For the text-containing cell, return its midpoint in [X, Y] coordinate format. 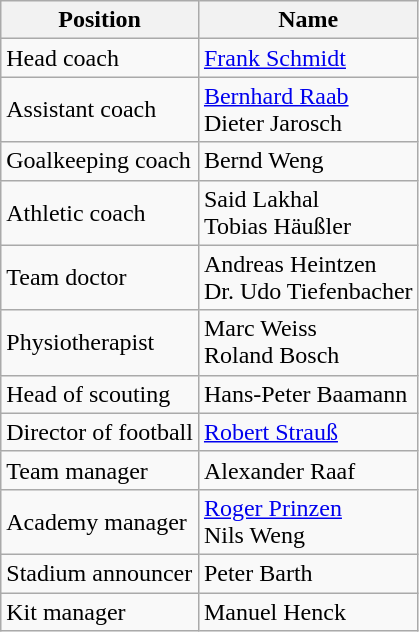
Physiotherapist [100, 342]
Alexander Raaf [308, 470]
Bernhard Raab Dieter Jarosch [308, 110]
Head coach [100, 58]
Robert Strauß [308, 432]
Andreas Heintzen Dr. Udo Tiefenbacher [308, 278]
Team doctor [100, 278]
Team manager [100, 470]
Academy manager [100, 522]
Name [308, 20]
Frank Schmidt [308, 58]
Director of football [100, 432]
Assistant coach [100, 110]
Roger Prinzen Nils Weng [308, 522]
Position [100, 20]
Marc Weiss Roland Bosch [308, 342]
Manuel Henck [308, 611]
Stadium announcer [100, 573]
Kit manager [100, 611]
Athletic coach [100, 212]
Hans-Peter Baamann [308, 394]
Said Lakhal Tobias Häußler [308, 212]
Goalkeeping coach [100, 161]
Head of scouting [100, 394]
Bernd Weng [308, 161]
Peter Barth [308, 573]
